From the cell containing the given text, extract its center point as [x, y] coordinate. 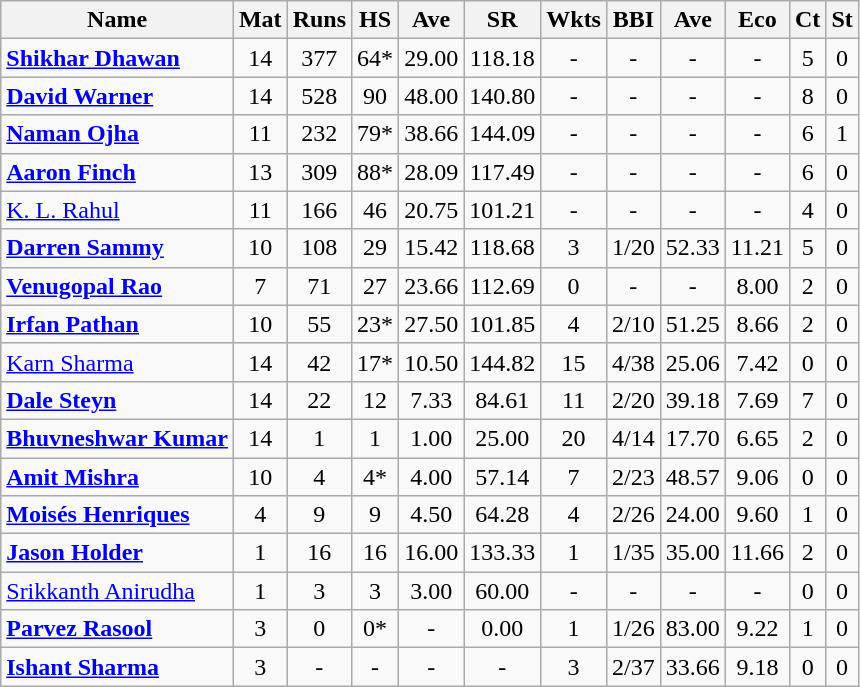
HS [376, 20]
Runs [319, 20]
27.50 [432, 324]
3.00 [432, 591]
64* [376, 58]
Moisés Henriques [118, 515]
55 [319, 324]
83.00 [692, 629]
101.21 [502, 210]
9.18 [757, 667]
2/26 [633, 515]
2/23 [633, 477]
118.18 [502, 58]
57.14 [502, 477]
K. L. Rahul [118, 210]
16.00 [432, 553]
71 [319, 286]
8.00 [757, 286]
90 [376, 96]
2/37 [633, 667]
377 [319, 58]
Ct [807, 20]
38.66 [432, 134]
David Warner [118, 96]
Dale Steyn [118, 400]
39.18 [692, 400]
28.09 [432, 172]
SR [502, 20]
144.09 [502, 134]
20 [574, 438]
7.42 [757, 362]
Aaron Finch [118, 172]
22 [319, 400]
52.33 [692, 248]
7.33 [432, 400]
25.00 [502, 438]
12 [376, 400]
Name [118, 20]
10.50 [432, 362]
1/35 [633, 553]
24.00 [692, 515]
2/10 [633, 324]
15.42 [432, 248]
Eco [757, 20]
1.00 [432, 438]
Srikkanth Anirudha [118, 591]
Irfan Pathan [118, 324]
0.00 [502, 629]
Ishant Sharma [118, 667]
Karn Sharma [118, 362]
1/20 [633, 248]
117.49 [502, 172]
42 [319, 362]
232 [319, 134]
51.25 [692, 324]
8 [807, 96]
Amit Mishra [118, 477]
St [842, 20]
29.00 [432, 58]
528 [319, 96]
4* [376, 477]
11.21 [757, 248]
Bhuvneshwar Kumar [118, 438]
Parvez Rasool [118, 629]
88* [376, 172]
133.33 [502, 553]
25.06 [692, 362]
Naman Ojha [118, 134]
48.00 [432, 96]
4/14 [633, 438]
6.65 [757, 438]
17* [376, 362]
140.80 [502, 96]
33.66 [692, 667]
4/38 [633, 362]
79* [376, 134]
29 [376, 248]
309 [319, 172]
Mat [260, 20]
23* [376, 324]
9.60 [757, 515]
4.50 [432, 515]
35.00 [692, 553]
8.66 [757, 324]
BBI [633, 20]
20.75 [432, 210]
Venugopal Rao [118, 286]
15 [574, 362]
101.85 [502, 324]
48.57 [692, 477]
166 [319, 210]
1/26 [633, 629]
13 [260, 172]
4.00 [432, 477]
17.70 [692, 438]
108 [319, 248]
144.82 [502, 362]
2/20 [633, 400]
60.00 [502, 591]
84.61 [502, 400]
64.28 [502, 515]
Wkts [574, 20]
112.69 [502, 286]
Darren Sammy [118, 248]
Jason Holder [118, 553]
0* [376, 629]
9.06 [757, 477]
118.68 [502, 248]
27 [376, 286]
7.69 [757, 400]
11.66 [757, 553]
9.22 [757, 629]
23.66 [432, 286]
46 [376, 210]
Shikhar Dhawan [118, 58]
